Return the [x, y] coordinate for the center point of the cell that contains the specified text.  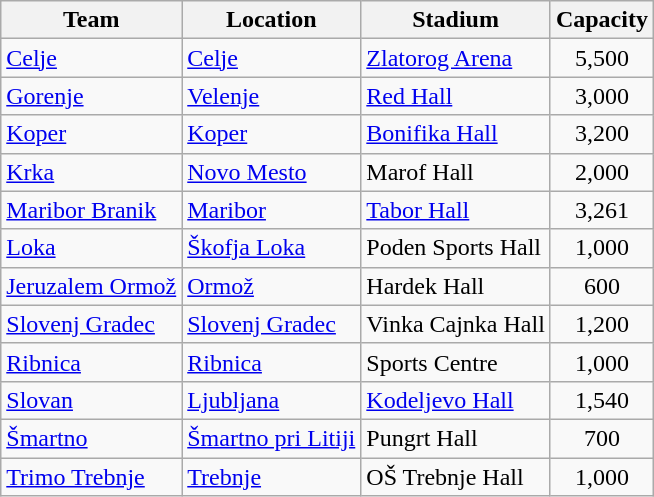
OŠ Trebnje Hall [456, 477]
Slovan [92, 400]
Trimo Trebnje [92, 477]
Location [272, 20]
Šmartno pri Litiji [272, 438]
5,500 [602, 58]
Marof Hall [456, 172]
Škofja Loka [272, 248]
3,200 [602, 134]
Pungrt Hall [456, 438]
Sports Centre [456, 362]
Trebnje [272, 477]
Loka [92, 248]
1,540 [602, 400]
Šmartno [92, 438]
Novo Mesto [272, 172]
Krka [92, 172]
Stadium [456, 20]
Kodeljevo Hall [456, 400]
2,000 [602, 172]
600 [602, 286]
Capacity [602, 20]
Tabor Hall [456, 210]
Zlatorog Arena [456, 58]
Poden Sports Hall [456, 248]
700 [602, 438]
Red Hall [456, 96]
Maribor [272, 210]
Vinka Cajnka Hall [456, 324]
Ormož [272, 286]
Gorenje [92, 96]
Maribor Branik [92, 210]
Hardek Hall [456, 286]
Velenje [272, 96]
1,200 [602, 324]
Team [92, 20]
Ljubljana [272, 400]
Bonifika Hall [456, 134]
3,261 [602, 210]
3,000 [602, 96]
Jeruzalem Ormož [92, 286]
